Locate the cell with the specified text and output its [x, y] center coordinate. 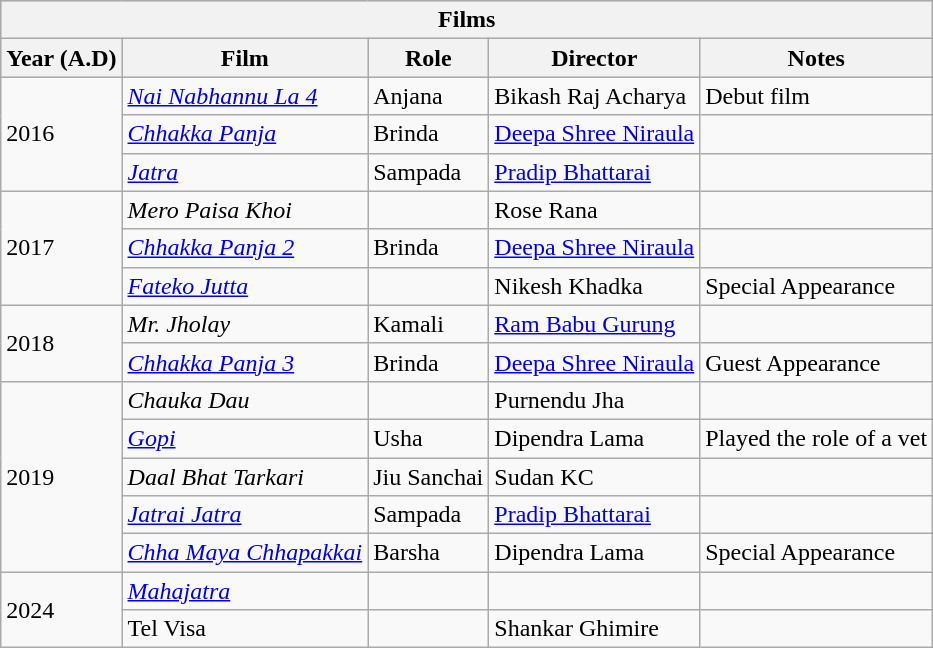
2017 [62, 248]
Mr. Jholay [245, 324]
Guest Appearance [816, 362]
Films [467, 20]
Jiu Sanchai [428, 477]
Chauka Dau [245, 400]
Daal Bhat Tarkari [245, 477]
2018 [62, 343]
Shankar Ghimire [594, 629]
2016 [62, 134]
Chhakka Panja [245, 134]
Gopi [245, 438]
Film [245, 58]
Director [594, 58]
Role [428, 58]
Chhakka Panja 3 [245, 362]
Nikesh Khadka [594, 286]
Purnendu Jha [594, 400]
Sudan KC [594, 477]
Jatra [245, 172]
Barsha [428, 553]
Mahajatra [245, 591]
Tel Visa [245, 629]
Mero Paisa Khoi [245, 210]
2019 [62, 476]
Year (A.D) [62, 58]
Usha [428, 438]
2024 [62, 610]
Kamali [428, 324]
Notes [816, 58]
Chha Maya Chhapakkai [245, 553]
Rose Rana [594, 210]
Chhakka Panja 2 [245, 248]
Nai Nabhannu La 4 [245, 96]
Bikash Raj Acharya [594, 96]
Anjana [428, 96]
Fateko Jutta [245, 286]
Debut film [816, 96]
Played the role of a vet [816, 438]
Ram Babu Gurung [594, 324]
Jatrai Jatra [245, 515]
